Extract the [X, Y] coordinate from the center of the cell holding the provided text.  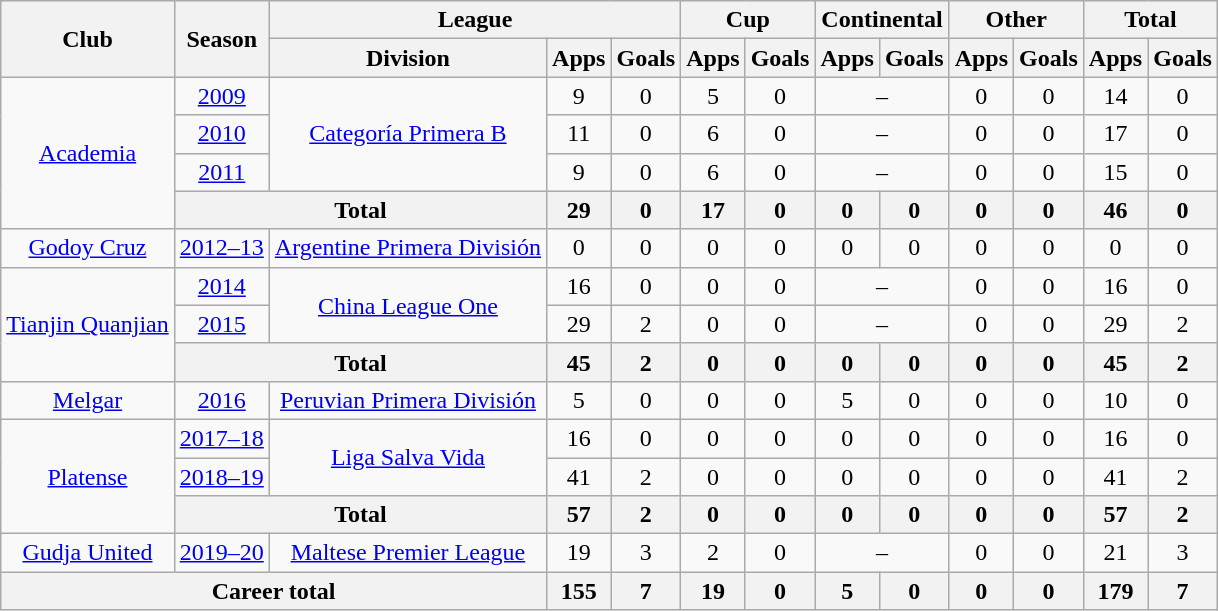
Gudja United [88, 553]
League [474, 20]
2014 [222, 286]
Academia [88, 153]
14 [1115, 96]
2012–13 [222, 248]
Categoría Primera B [408, 134]
Other [1016, 20]
2011 [222, 172]
Division [408, 58]
2009 [222, 96]
2019–20 [222, 553]
11 [579, 134]
179 [1115, 591]
21 [1115, 553]
Platense [88, 476]
Continental [882, 20]
Season [222, 39]
10 [1115, 400]
Club [88, 39]
2018–19 [222, 477]
Maltese Premier League [408, 553]
2015 [222, 324]
46 [1115, 210]
2010 [222, 134]
Argentine Primera División [408, 248]
Melgar [88, 400]
155 [579, 591]
Cup [748, 20]
Liga Salva Vida [408, 457]
Godoy Cruz [88, 248]
China League One [408, 305]
2016 [222, 400]
15 [1115, 172]
2017–18 [222, 438]
Career total [274, 591]
Tianjin Quanjian [88, 324]
Peruvian Primera División [408, 400]
